Return the [x, y] coordinate for the center point of the cell that contains the specified text.  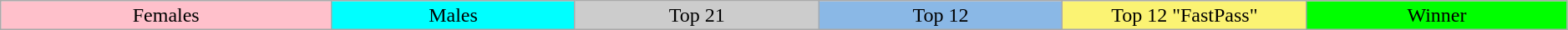
Top 12 [941, 15]
Winner [1437, 15]
Top 21 [697, 15]
Females [166, 15]
Males [454, 15]
Top 12 "FastPass" [1185, 15]
